Provide the [x, y] coordinate of the cell's center where the given text is located.  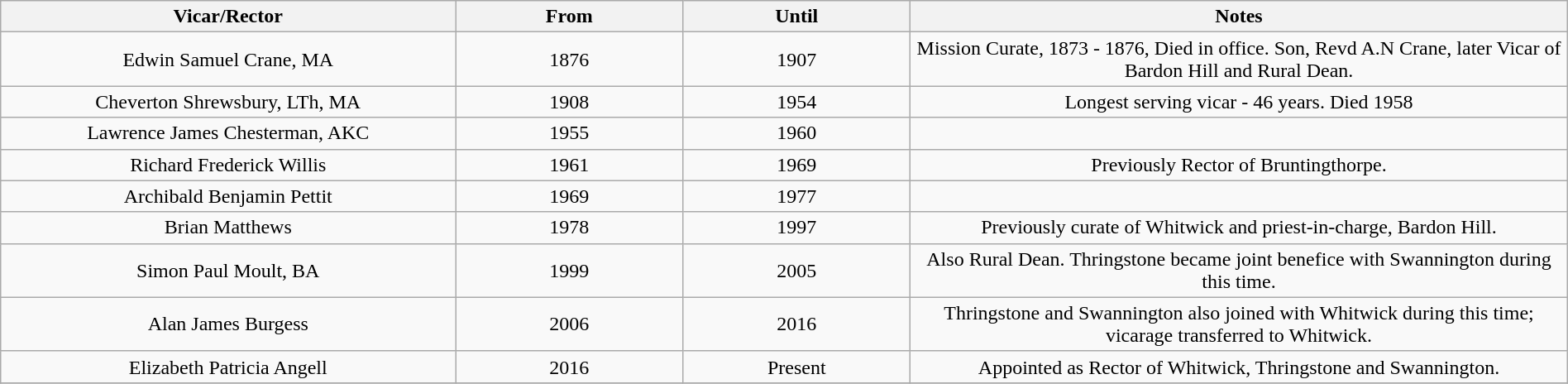
Edwin Samuel Crane, MA [228, 60]
1908 [569, 102]
Mission Curate, 1873 - 1876, Died in office. Son, Revd A.N Crane, later Vicar of Bardon Hill and Rural Dean. [1239, 60]
1978 [569, 228]
2006 [569, 324]
1907 [797, 60]
Thringstone and Swannington also joined with Whitwick during this time; vicarage transferred to Whitwick. [1239, 324]
1954 [797, 102]
Cheverton Shrewsbury, LTh, MA [228, 102]
2005 [797, 270]
1977 [797, 196]
Also Rural Dean. Thringstone became joint benefice with Swannington during this time. [1239, 270]
Notes [1239, 17]
Vicar/Rector [228, 17]
Elizabeth Patricia Angell [228, 367]
Simon Paul Moult, BA [228, 270]
Alan James Burgess [228, 324]
1961 [569, 165]
Previously curate of Whitwick and priest-in-charge, Bardon Hill. [1239, 228]
1955 [569, 133]
Richard Frederick Willis [228, 165]
Archibald Benjamin Pettit [228, 196]
Previously Rector of Bruntingthorpe. [1239, 165]
Brian Matthews [228, 228]
1960 [797, 133]
Longest serving vicar - 46 years. Died 1958 [1239, 102]
1997 [797, 228]
Appointed as Rector of Whitwick, Thringstone and Swannington. [1239, 367]
Lawrence James Chesterman, AKC [228, 133]
From [569, 17]
1876 [569, 60]
Until [797, 17]
Present [797, 367]
1999 [569, 270]
